From the cell containing the given text, extract its center point as [X, Y] coordinate. 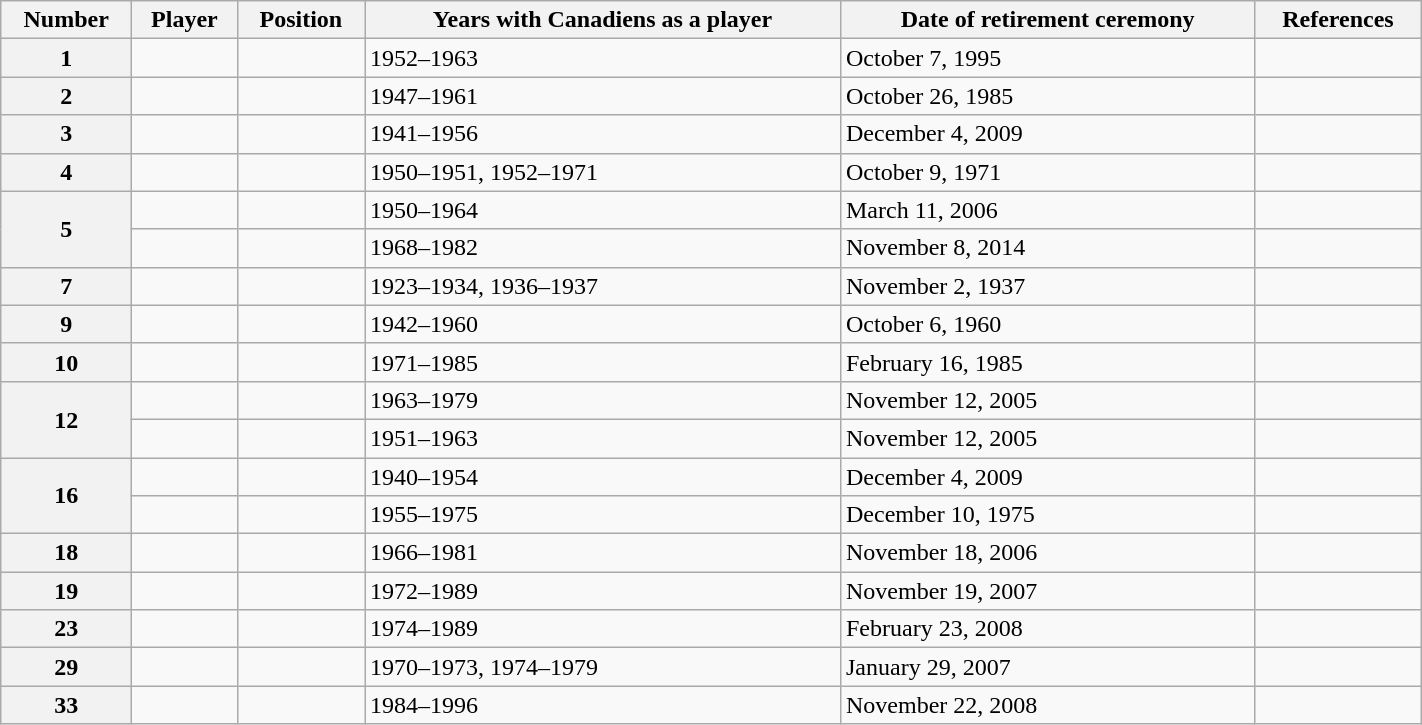
1974–1989 [603, 629]
November 19, 2007 [1047, 591]
1970–1973, 1974–1979 [603, 667]
1966–1981 [603, 553]
Date of retirement ceremony [1047, 20]
Position [300, 20]
1950–1951, 1952–1971 [603, 172]
1984–1996 [603, 705]
1951–1963 [603, 438]
December 10, 1975 [1047, 515]
5 [66, 229]
1963–1979 [603, 400]
February 23, 2008 [1047, 629]
January 29, 2007 [1047, 667]
33 [66, 705]
1955–1975 [603, 515]
Years with Canadiens as a player [603, 20]
Number [66, 20]
October 6, 1960 [1047, 324]
7 [66, 286]
March 11, 2006 [1047, 210]
1968–1982 [603, 248]
1942–1960 [603, 324]
October 7, 1995 [1047, 58]
9 [66, 324]
23 [66, 629]
19 [66, 591]
October 26, 1985 [1047, 96]
1971–1985 [603, 362]
3 [66, 134]
1923–1934, 1936–1937 [603, 286]
References [1338, 20]
29 [66, 667]
2 [66, 96]
10 [66, 362]
18 [66, 553]
November 22, 2008 [1047, 705]
16 [66, 496]
1950–1964 [603, 210]
Player [185, 20]
November 18, 2006 [1047, 553]
February 16, 1985 [1047, 362]
1947–1961 [603, 96]
1941–1956 [603, 134]
1952–1963 [603, 58]
November 2, 1937 [1047, 286]
12 [66, 419]
4 [66, 172]
1940–1954 [603, 477]
1972–1989 [603, 591]
1 [66, 58]
October 9, 1971 [1047, 172]
November 8, 2014 [1047, 248]
